Identify which cell holds the provided text, then report its [x, y] central coordinate. 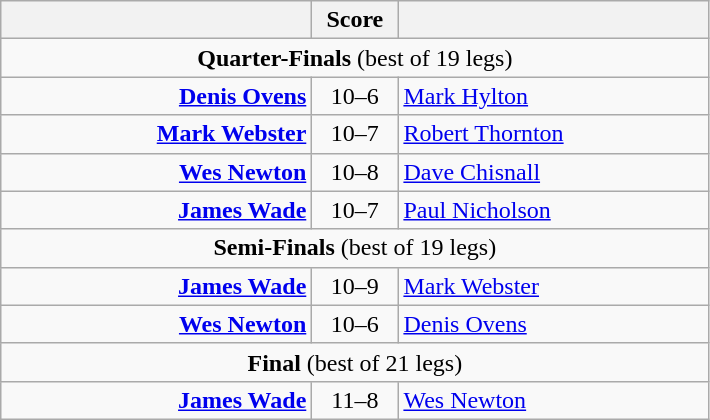
10–8 [355, 172]
Robert Thornton [554, 134]
Score [355, 20]
Final (best of 21 legs) [355, 362]
Quarter-Finals (best of 19 legs) [355, 58]
11–8 [355, 400]
Semi-Finals (best of 19 legs) [355, 248]
Paul Nicholson [554, 210]
Dave Chisnall [554, 172]
Mark Hylton [554, 96]
10–9 [355, 286]
